Pinpoint the cell where the given text exists, returning its (x, y) midpoint coordinate. 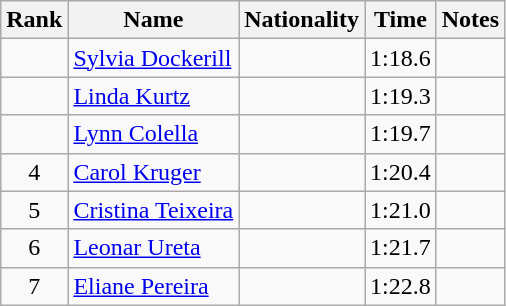
1:19.7 (400, 134)
7 (34, 286)
1:20.4 (400, 172)
Time (400, 20)
1:18.6 (400, 58)
4 (34, 172)
Notes (470, 20)
Rank (34, 20)
Eliane Pereira (154, 286)
1:22.8 (400, 286)
Lynn Colella (154, 134)
1:21.7 (400, 248)
1:19.3 (400, 96)
Carol Kruger (154, 172)
5 (34, 210)
Sylvia Dockerill (154, 58)
Nationality (302, 20)
Leonar Ureta (154, 248)
Name (154, 20)
Linda Kurtz (154, 96)
1:21.0 (400, 210)
6 (34, 248)
Cristina Teixeira (154, 210)
